From the cell containing the given text, extract its center point as (X, Y) coordinate. 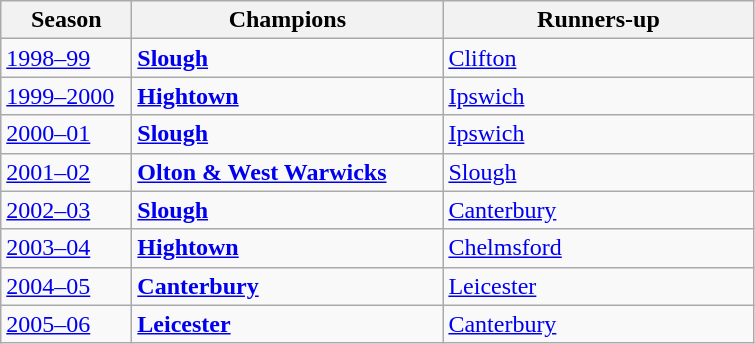
Olton & West Warwicks (288, 172)
2001–02 (66, 172)
2000–01 (66, 134)
2004–05 (66, 286)
Clifton (598, 58)
2003–04 (66, 248)
Runners-up (598, 20)
2005–06 (66, 324)
Season (66, 20)
Chelmsford (598, 248)
Champions (288, 20)
1999–2000 (66, 96)
1998–99 (66, 58)
2002–03 (66, 210)
